For the text-containing cell, return its midpoint in [X, Y] coordinate format. 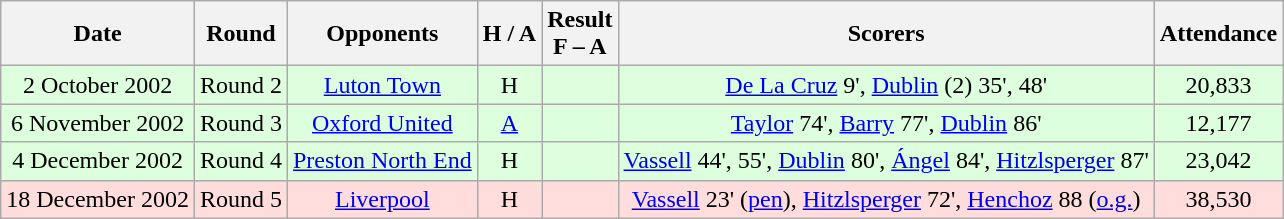
Liverpool [382, 199]
Round 4 [240, 161]
Round 2 [240, 85]
Date [98, 34]
Vassell 23' (pen), Hitzlsperger 72', Henchoz 88 (o.g.) [886, 199]
Vassell 44', 55', Dublin 80', Ángel 84', Hitzlsperger 87' [886, 161]
12,177 [1218, 123]
Round 3 [240, 123]
H / A [509, 34]
Opponents [382, 34]
4 December 2002 [98, 161]
Attendance [1218, 34]
De La Cruz 9', Dublin (2) 35', 48' [886, 85]
18 December 2002 [98, 199]
6 November 2002 [98, 123]
2 October 2002 [98, 85]
ResultF – A [580, 34]
A [509, 123]
Scorers [886, 34]
Round 5 [240, 199]
23,042 [1218, 161]
20,833 [1218, 85]
Luton Town [382, 85]
Preston North End [382, 161]
Round [240, 34]
Taylor 74', Barry 77', Dublin 86' [886, 123]
38,530 [1218, 199]
Oxford United [382, 123]
